Detect which cell encompasses the target text, then output its (X, Y) center coordinate. 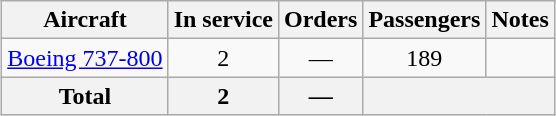
Total (85, 96)
Notes (520, 20)
Orders (320, 20)
189 (424, 58)
Passengers (424, 20)
Aircraft (85, 20)
In service (223, 20)
Boeing 737-800 (85, 58)
